Capture the cell that displays the provided text and extract its [x, y] central coordinate. 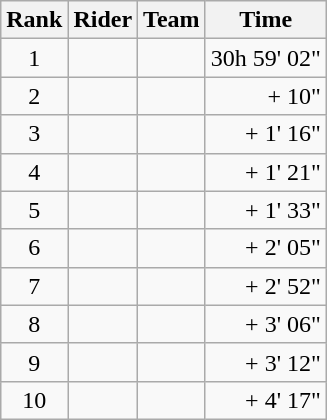
7 [34, 286]
+ 2' 52" [266, 286]
Rider [103, 20]
10 [34, 400]
9 [34, 362]
+ 1' 16" [266, 134]
30h 59' 02" [266, 58]
+ 10" [266, 96]
1 [34, 58]
+ 2' 05" [266, 248]
5 [34, 210]
4 [34, 172]
+ 4' 17" [266, 400]
+ 3' 06" [266, 324]
Time [266, 20]
+ 1' 21" [266, 172]
6 [34, 248]
+ 3' 12" [266, 362]
2 [34, 96]
+ 1' 33" [266, 210]
Team [172, 20]
8 [34, 324]
3 [34, 134]
Rank [34, 20]
